Provide the (x, y) coordinate of the cell's center where the given text is located.  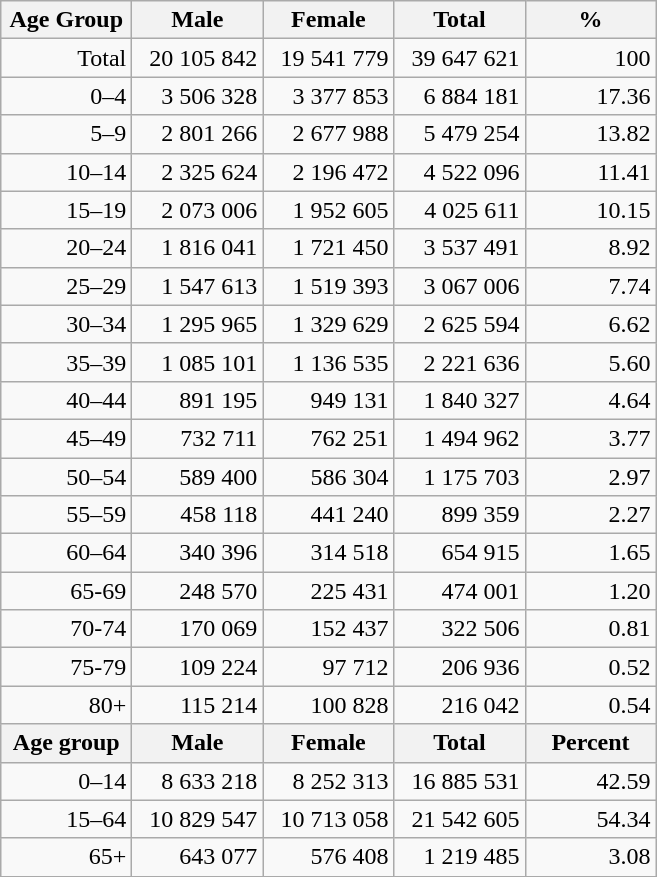
30–34 (66, 324)
248 570 (198, 591)
314 518 (328, 553)
2.27 (590, 515)
322 506 (460, 629)
100 828 (328, 705)
5–9 (66, 134)
3 377 853 (328, 96)
15–19 (66, 210)
100 (590, 58)
1 547 613 (198, 286)
441 240 (328, 515)
1 816 041 (198, 248)
2 221 636 (460, 362)
11.41 (590, 172)
732 711 (198, 438)
458 118 (198, 515)
4 025 611 (460, 210)
7.74 (590, 286)
6 884 181 (460, 96)
13.82 (590, 134)
6.62 (590, 324)
225 431 (328, 591)
115 214 (198, 705)
8 252 313 (328, 781)
3 067 006 (460, 286)
0–14 (66, 781)
75-79 (66, 667)
4.64 (590, 400)
576 408 (328, 857)
0.52 (590, 667)
1.20 (590, 591)
19 541 779 (328, 58)
216 042 (460, 705)
10–14 (66, 172)
949 131 (328, 400)
1 519 393 (328, 286)
8 633 218 (198, 781)
% (590, 20)
17.36 (590, 96)
10 829 547 (198, 819)
643 077 (198, 857)
589 400 (198, 477)
762 251 (328, 438)
2 073 006 (198, 210)
1 175 703 (460, 477)
1 136 535 (328, 362)
1 295 965 (198, 324)
170 069 (198, 629)
586 304 (328, 477)
109 224 (198, 667)
65-69 (66, 591)
1 219 485 (460, 857)
2 677 988 (328, 134)
54.34 (590, 819)
1 952 605 (328, 210)
1 494 962 (460, 438)
40–44 (66, 400)
50–54 (66, 477)
10.15 (590, 210)
16 885 531 (460, 781)
Age Group (66, 20)
39 647 621 (460, 58)
340 396 (198, 553)
2 325 624 (198, 172)
42.59 (590, 781)
Age group (66, 743)
70-74 (66, 629)
0.81 (590, 629)
25–29 (66, 286)
2 625 594 (460, 324)
3 506 328 (198, 96)
474 001 (460, 591)
5.60 (590, 362)
899 359 (460, 515)
21 542 605 (460, 819)
45–49 (66, 438)
152 437 (328, 629)
2 196 472 (328, 172)
0–4 (66, 96)
Percent (590, 743)
1 329 629 (328, 324)
3.77 (590, 438)
55–59 (66, 515)
3 537 491 (460, 248)
2 801 266 (198, 134)
60–64 (66, 553)
97 712 (328, 667)
15–64 (66, 819)
4 522 096 (460, 172)
35–39 (66, 362)
3.08 (590, 857)
1 721 450 (328, 248)
206 936 (460, 667)
5 479 254 (460, 134)
1.65 (590, 553)
1 840 327 (460, 400)
65+ (66, 857)
654 915 (460, 553)
20–24 (66, 248)
20 105 842 (198, 58)
8.92 (590, 248)
80+ (66, 705)
10 713 058 (328, 819)
0.54 (590, 705)
891 195 (198, 400)
1 085 101 (198, 362)
2.97 (590, 477)
